Find where the given text appears and provide that cell's center as (x, y) coordinate. 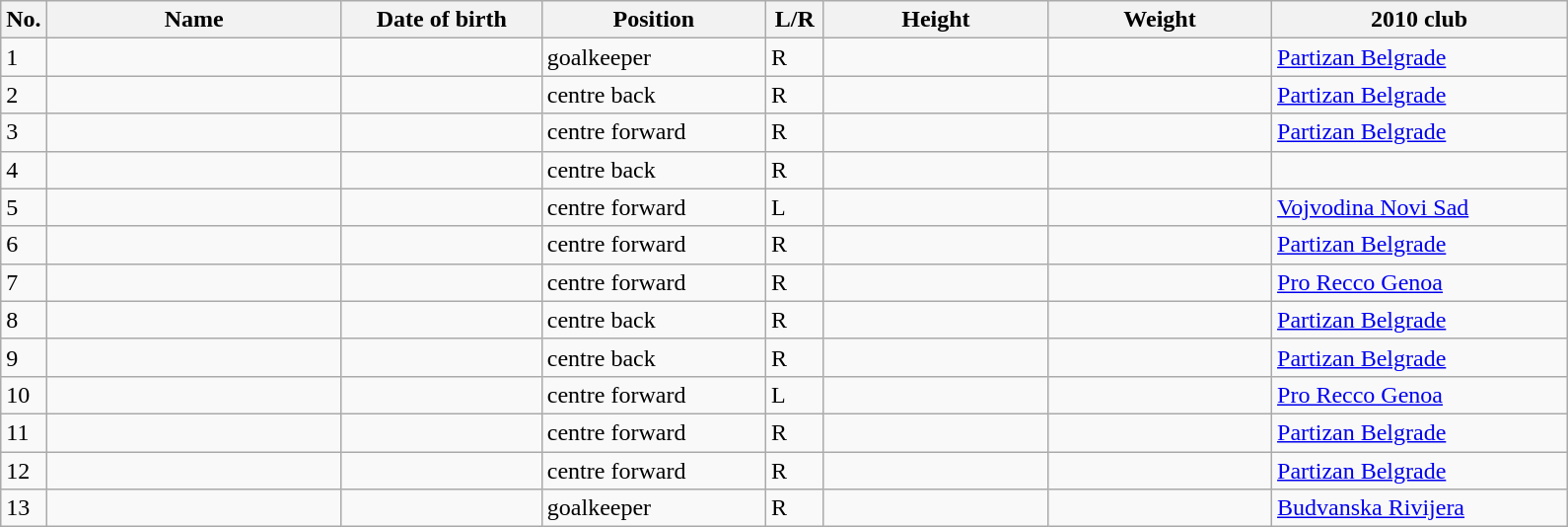
7 (24, 282)
9 (24, 357)
12 (24, 471)
6 (24, 245)
2010 club (1420, 20)
Weight (1160, 20)
1 (24, 57)
Height (935, 20)
13 (24, 508)
3 (24, 132)
4 (24, 170)
11 (24, 432)
Name (193, 20)
Date of birth (442, 20)
L/R (795, 20)
5 (24, 207)
8 (24, 320)
No. (24, 20)
Position (653, 20)
2 (24, 95)
10 (24, 395)
Vojvodina Novi Sad (1420, 207)
Budvanska Rivijera (1420, 508)
